Extract the (X, Y) coordinate from the center of the cell holding the provided text.  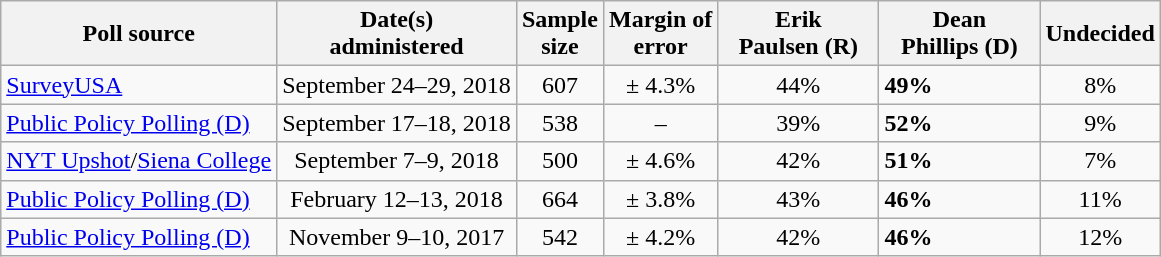
49% (960, 85)
9% (1100, 123)
7% (1100, 161)
52% (960, 123)
November 9–10, 2017 (397, 237)
11% (1100, 199)
– (660, 123)
51% (960, 161)
NYT Upshot/Siena College (139, 161)
September 7–9, 2018 (397, 161)
September 17–18, 2018 (397, 123)
± 4.3% (660, 85)
43% (798, 199)
February 12–13, 2018 (397, 199)
September 24–29, 2018 (397, 85)
44% (798, 85)
Date(s)administered (397, 34)
Undecided (1100, 34)
542 (560, 237)
± 4.6% (660, 161)
± 4.2% (660, 237)
12% (1100, 237)
SurveyUSA (139, 85)
538 (560, 123)
8% (1100, 85)
607 (560, 85)
± 3.8% (660, 199)
Samplesize (560, 34)
39% (798, 123)
500 (560, 161)
Poll source (139, 34)
Margin oferror (660, 34)
664 (560, 199)
ErikPaulsen (R) (798, 34)
DeanPhillips (D) (960, 34)
